Provide the [x, y] coordinate of the cell's center where the given text is located.  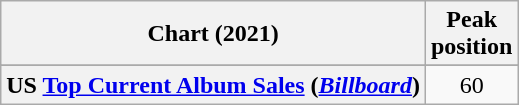
Chart (2021) [214, 34]
US Top Current Album Sales (Billboard) [214, 85]
60 [471, 85]
Peakposition [471, 34]
